Detect which cell encompasses the target text, then output its (x, y) center coordinate. 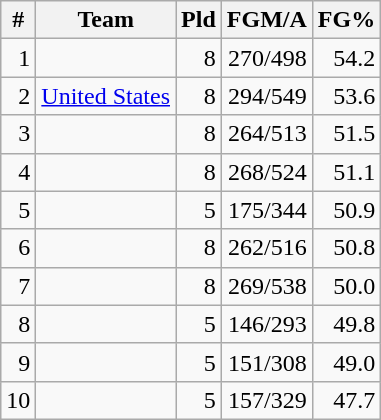
FG% (346, 20)
1 (18, 58)
53.6 (346, 96)
United States (106, 96)
49.0 (346, 362)
146/293 (266, 324)
Team (106, 20)
270/498 (266, 58)
50.0 (346, 286)
4 (18, 172)
269/538 (266, 286)
50.9 (346, 210)
FGM/A (266, 20)
Pld (199, 20)
6 (18, 248)
51.5 (346, 134)
47.7 (346, 400)
10 (18, 400)
9 (18, 362)
# (18, 20)
3 (18, 134)
2 (18, 96)
7 (18, 286)
262/516 (266, 248)
264/513 (266, 134)
51.1 (346, 172)
151/308 (266, 362)
49.8 (346, 324)
175/344 (266, 210)
294/549 (266, 96)
50.8 (346, 248)
268/524 (266, 172)
157/329 (266, 400)
54.2 (346, 58)
